Capture the cell that displays the provided text and extract its [x, y] central coordinate. 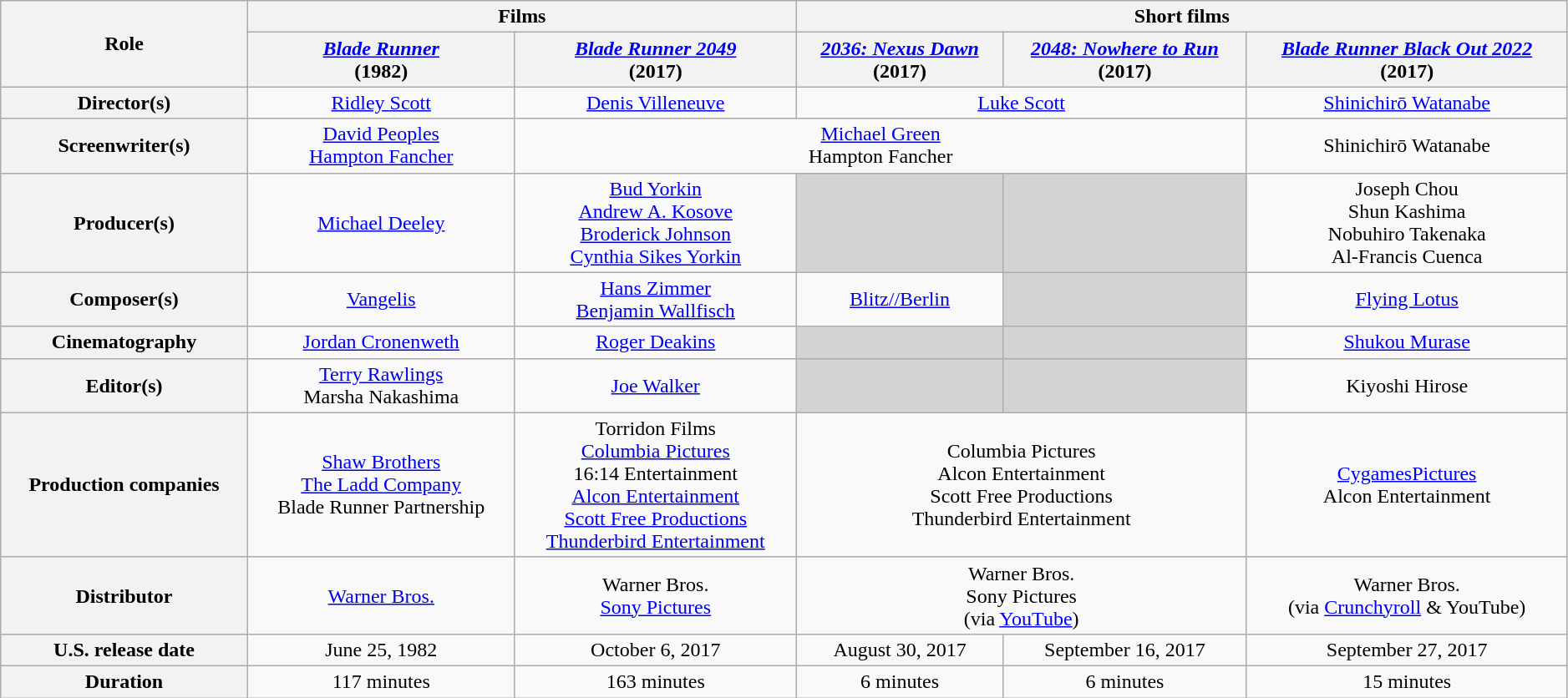
Screenwriter(s) [124, 145]
Editor(s) [124, 386]
Ridley Scott [381, 103]
117 minutes [381, 681]
Warner Bros. [381, 595]
Composer(s) [124, 299]
Kiyoshi Hirose [1407, 386]
Torridon FilmsColumbia Pictures16:14 EntertainmentAlcon EntertainmentScott Free ProductionsThunderbird Entertainment [655, 484]
Michael Deeley [381, 222]
Production companies [124, 484]
Short films [1181, 17]
Blade Runner 2049(2017) [655, 60]
Warner Bros.Sony Pictures [655, 595]
September 16, 2017 [1124, 650]
Role [124, 43]
David PeoplesHampton Fancher [381, 145]
October 6, 2017 [655, 650]
Bud YorkinAndrew A. KosoveBroderick JohnsonCynthia Sikes Yorkin [655, 222]
Duration [124, 681]
Shukou Murase [1407, 342]
Warner Bros.Sony Pictures(via YouTube) [1021, 595]
June 25, 1982 [381, 650]
August 30, 2017 [900, 650]
Terry RawlingsMarsha Nakashima [381, 386]
Blade Runner(1982) [381, 60]
Warner Bros.(via Crunchyroll & YouTube) [1407, 595]
Michael GreenHampton Fancher [880, 145]
Producer(s) [124, 222]
Director(s) [124, 103]
Flying Lotus [1407, 299]
Films [521, 17]
September 27, 2017 [1407, 650]
Jordan Cronenweth [381, 342]
Hans ZimmerBenjamin Wallfisch [655, 299]
163 minutes [655, 681]
Joe Walker [655, 386]
15 minutes [1407, 681]
Columbia PicturesAlcon EntertainmentScott Free ProductionsThunderbird Entertainment [1021, 484]
Vangelis [381, 299]
Roger Deakins [655, 342]
Blitz//Berlin [900, 299]
CygamesPicturesAlcon Entertainment [1407, 484]
Denis Villeneuve [655, 103]
2048: Nowhere to Run(2017) [1124, 60]
Shaw BrothersThe Ladd CompanyBlade Runner Partnership [381, 484]
Cinematography [124, 342]
Blade Runner Black Out 2022(2017) [1407, 60]
Joseph ChouShun KashimaNobuhiro TakenakaAl-Francis Cuenca [1407, 222]
Distributor [124, 595]
2036: Nexus Dawn(2017) [900, 60]
U.S. release date [124, 650]
Luke Scott [1021, 103]
